Determine the (x, y) coordinate at the center of the cell enclosing the given text.  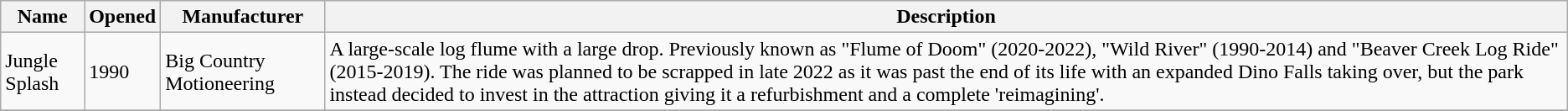
Name (43, 17)
1990 (122, 71)
Big Country Motioneering (243, 71)
Description (946, 17)
Manufacturer (243, 17)
Opened (122, 17)
Jungle Splash (43, 71)
